Output the (x, y) coordinate of the center of the cell containing the given text.  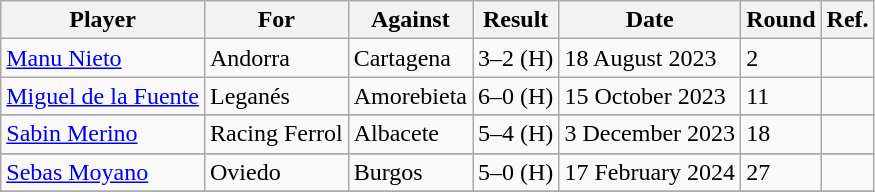
Date (650, 20)
Ref. (848, 20)
Round (781, 20)
18 August 2023 (650, 58)
For (276, 20)
17 February 2024 (650, 172)
Result (515, 20)
Racing Ferrol (276, 134)
2 (781, 58)
Oviedo (276, 172)
Burgos (410, 172)
3 December 2023 (650, 134)
Miguel de la Fuente (103, 96)
18 (781, 134)
11 (781, 96)
Player (103, 20)
3–2 (H) (515, 58)
Against (410, 20)
6–0 (H) (515, 96)
15 October 2023 (650, 96)
5–4 (H) (515, 134)
Sabin Merino (103, 134)
Leganés (276, 96)
Andorra (276, 58)
Albacete (410, 134)
5–0 (H) (515, 172)
Manu Nieto (103, 58)
Cartagena (410, 58)
Amorebieta (410, 96)
27 (781, 172)
Sebas Moyano (103, 172)
